Return (x, y) of the center of cell containing provided text 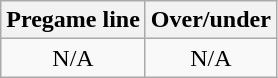
Pregame line (74, 20)
Over/under (210, 20)
